Locate the cell with the specified text and output its [X, Y] center coordinate. 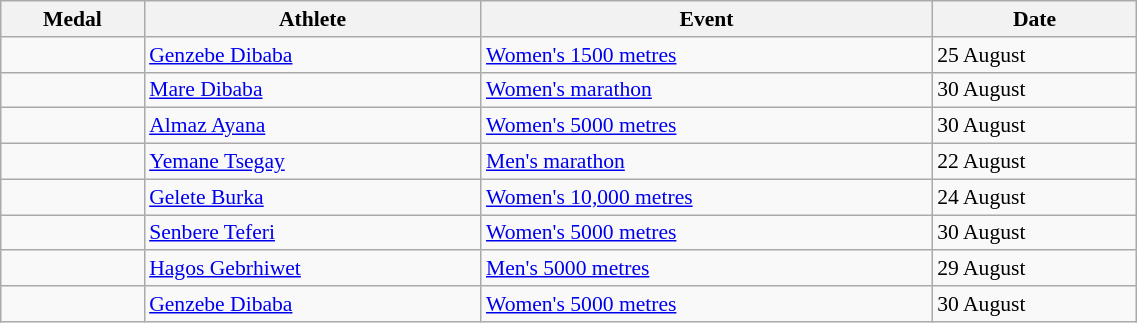
Women's marathon [706, 90]
22 August [1034, 162]
Almaz Ayana [312, 126]
Women's 1500 metres [706, 55]
Hagos Gebrhiwet [312, 269]
29 August [1034, 269]
Event [706, 19]
Men's marathon [706, 162]
Men's 5000 metres [706, 269]
Gelete Burka [312, 197]
Senbere Teferi [312, 233]
Yemane Tsegay [312, 162]
Date [1034, 19]
Medal [72, 19]
Mare Dibaba [312, 90]
Women's 10,000 metres [706, 197]
25 August [1034, 55]
Athlete [312, 19]
24 August [1034, 197]
